Provide the [X, Y] coordinate of the cell's center where the given text is located.  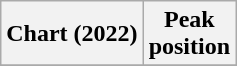
Peakposition [189, 34]
Chart (2022) [72, 34]
